From the cell containing the given text, extract its center point as [x, y] coordinate. 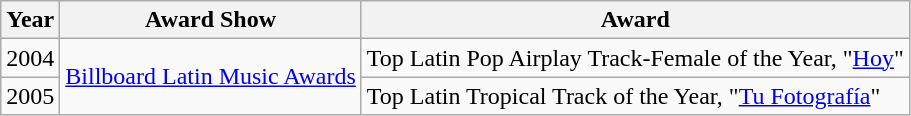
2004 [30, 58]
2005 [30, 96]
Award Show [211, 20]
Billboard Latin Music Awards [211, 77]
Year [30, 20]
Top Latin Pop Airplay Track-Female of the Year, "Hoy" [635, 58]
Award [635, 20]
Top Latin Tropical Track of the Year, "Tu Fotografía" [635, 96]
